Capture the cell that displays the provided text and extract its [X, Y] central coordinate. 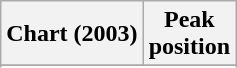
Chart (2003) [72, 34]
Peak position [189, 34]
